Extract the [X, Y] coordinate from the center of the cell holding the provided text.  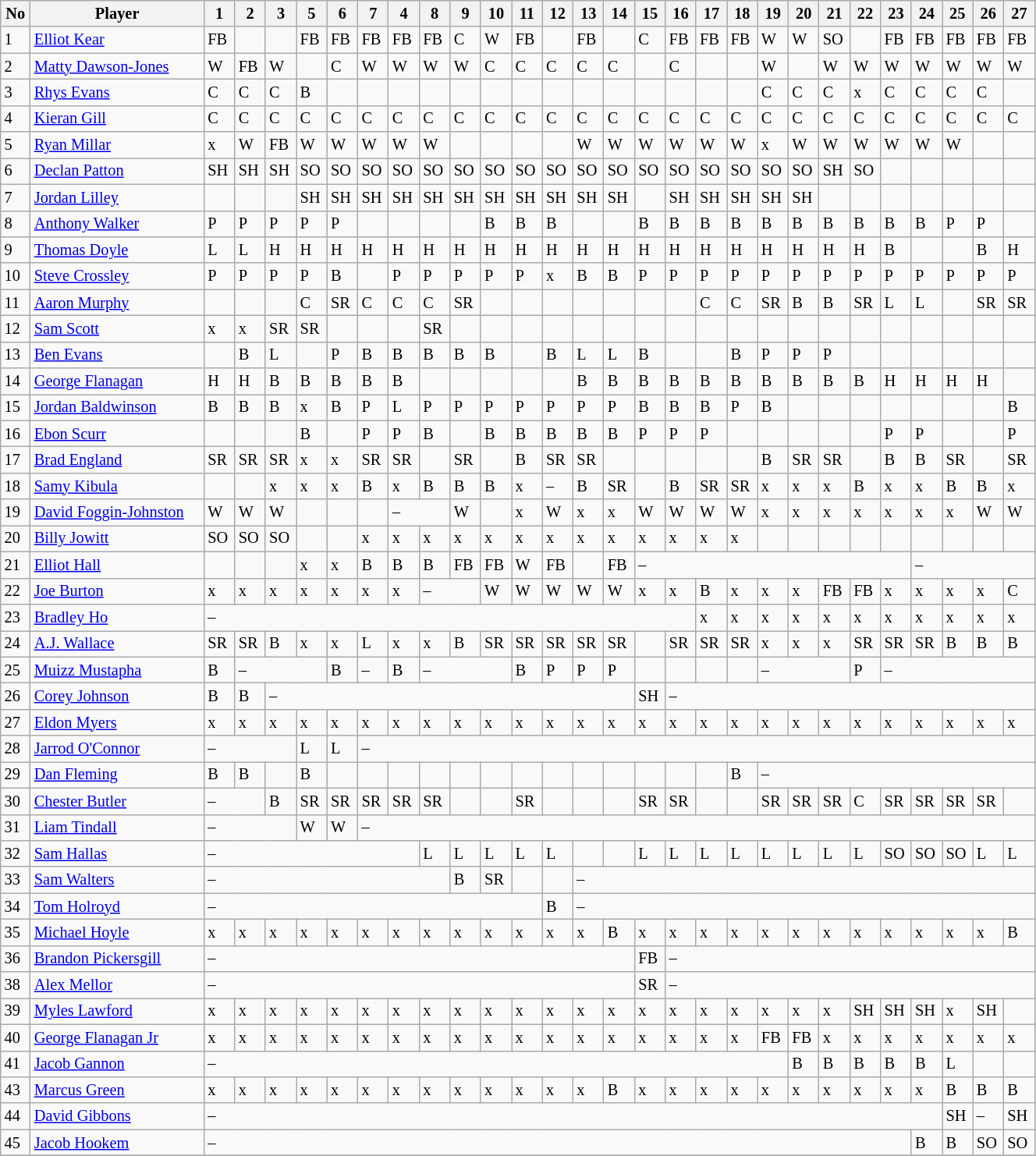
41 [16, 1064]
39 [16, 1011]
31 [16, 828]
34 [16, 906]
Brandon Pickersgill [117, 959]
Muizz Mustapha [117, 670]
45 [16, 1143]
Corey Johnson [117, 696]
Elliot Kear [117, 40]
Myles Lawford [117, 1011]
David Foggin-Johnston [117, 512]
Sam Walters [117, 880]
Sam Hallas [117, 853]
40 [16, 1037]
Liam Tindall [117, 828]
38 [16, 985]
Billy Jowitt [117, 538]
35 [16, 932]
Sam Scott [117, 328]
Eldon Myers [117, 722]
Jacob Gannon [117, 1064]
44 [16, 1116]
Ebon Scurr [117, 434]
Bradley Ho [117, 617]
Jarrod O'Connor [117, 749]
Jordan Lilley [117, 197]
Ryan Millar [117, 145]
Declan Patton [117, 171]
Thomas Doyle [117, 250]
Ben Evans [117, 355]
Chester Butler [117, 801]
Elliot Hall [117, 565]
Dan Fleming [117, 775]
George Flanagan [117, 381]
33 [16, 880]
David Gibbons [117, 1116]
Samy Kibula [117, 486]
Rhys Evans [117, 92]
28 [16, 749]
Alex Mellor [117, 985]
Marcus Green [117, 1090]
Kieran Gill [117, 119]
30 [16, 801]
Michael Hoyle [117, 932]
Anthony Walker [117, 224]
Brad England [117, 459]
Matty Dawson-Jones [117, 66]
Player [117, 13]
No [16, 13]
A.J. Wallace [117, 644]
Jordan Baldwinson [117, 407]
Tom Holroyd [117, 906]
Aaron Murphy [117, 303]
Steve Crossley [117, 276]
29 [16, 775]
32 [16, 853]
43 [16, 1090]
George Flanagan Jr [117, 1037]
Joe Burton [117, 591]
Jacob Hookem [117, 1143]
36 [16, 959]
